Detect which cell encompasses the target text, then output its (x, y) center coordinate. 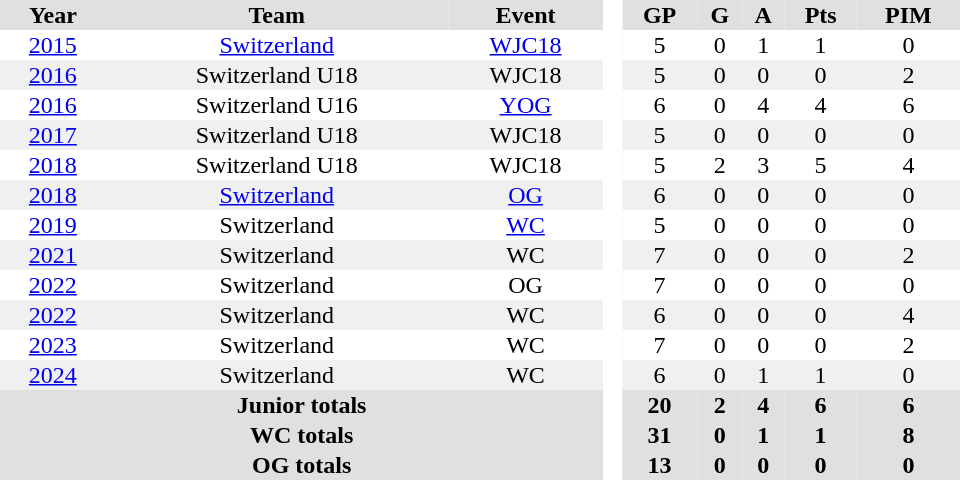
A (763, 15)
Junior totals (302, 405)
2024 (53, 375)
YOG (526, 105)
2017 (53, 135)
31 (660, 435)
PIM (908, 15)
OG totals (302, 465)
Year (53, 15)
2015 (53, 45)
20 (660, 405)
3 (763, 165)
13 (660, 465)
2023 (53, 345)
WC totals (302, 435)
8 (908, 435)
Event (526, 15)
2019 (53, 225)
Pts (820, 15)
G (720, 15)
2021 (53, 255)
GP (660, 15)
Switzerland U16 (277, 105)
Team (277, 15)
